From the cell containing the given text, extract its center point as (X, Y) coordinate. 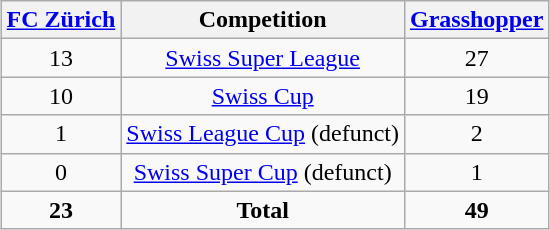
Grasshopper (476, 20)
0 (61, 172)
23 (61, 210)
2 (476, 134)
10 (61, 96)
FC Zürich (61, 20)
49 (476, 210)
Swiss Cup (263, 96)
Swiss Super Cup (defunct) (263, 172)
27 (476, 58)
Total (263, 210)
19 (476, 96)
Competition (263, 20)
Swiss League Cup (defunct) (263, 134)
13 (61, 58)
Swiss Super League (263, 58)
